Scan for the cell matching the given text and deliver its (x, y) coordinate at center. 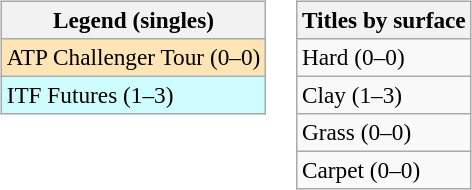
ITF Futures (1–3) (133, 95)
ATP Challenger Tour (0–0) (133, 57)
Clay (1–3) (384, 95)
Carpet (0–0) (384, 171)
Grass (0–0) (384, 133)
Hard (0–0) (384, 57)
Legend (singles) (133, 20)
Titles by surface (384, 20)
